Locate the cell with the specified text and output its (x, y) center coordinate. 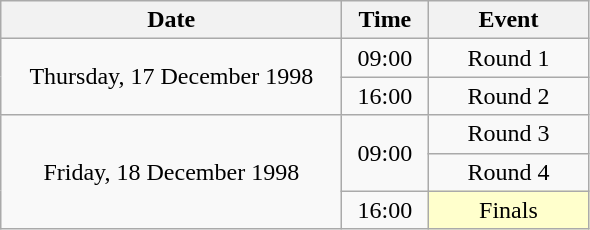
Round 1 (508, 58)
Round 3 (508, 134)
Friday, 18 December 1998 (172, 172)
Time (385, 20)
Round 2 (508, 96)
Event (508, 20)
Finals (508, 210)
Thursday, 17 December 1998 (172, 77)
Round 4 (508, 172)
Date (172, 20)
